From the cell containing the given text, extract its center point as [x, y] coordinate. 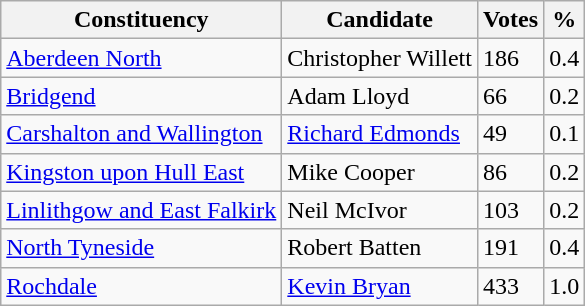
433 [510, 286]
Votes [510, 20]
Carshalton and Wallington [142, 134]
Kingston upon Hull East [142, 172]
Aberdeen North [142, 58]
191 [510, 248]
0.1 [564, 134]
Adam Lloyd [380, 96]
North Tyneside [142, 248]
66 [510, 96]
Candidate [380, 20]
1.0 [564, 286]
Linlithgow and East Falkirk [142, 210]
Christopher Willett [380, 58]
Mike Cooper [380, 172]
Rochdale [142, 286]
Neil McIvor [380, 210]
Constituency [142, 20]
103 [510, 210]
Bridgend [142, 96]
% [564, 20]
Robert Batten [380, 248]
Kevin Bryan [380, 286]
86 [510, 172]
186 [510, 58]
49 [510, 134]
Richard Edmonds [380, 134]
